Detect which cell encompasses the target text, then output its (x, y) center coordinate. 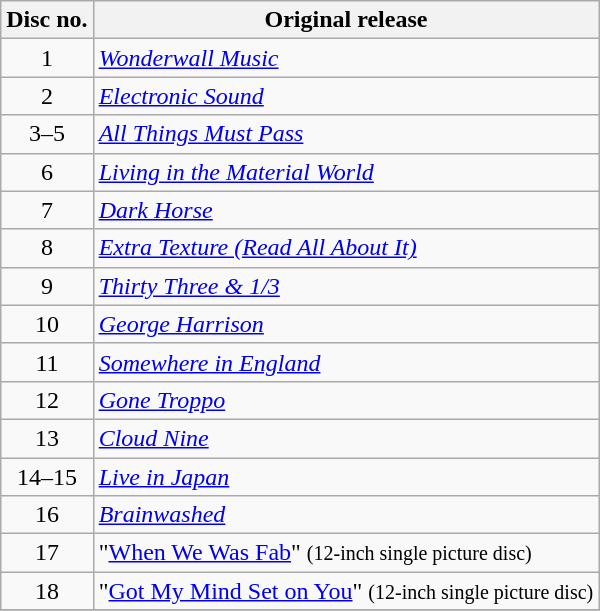
6 (47, 172)
9 (47, 286)
1 (47, 58)
17 (47, 553)
"Got My Mind Set on You" (12-inch single picture disc) (346, 591)
Electronic Sound (346, 96)
Cloud Nine (346, 438)
"When We Was Fab" (12-inch single picture disc) (346, 553)
Somewhere in England (346, 362)
Brainwashed (346, 515)
10 (47, 324)
Dark Horse (346, 210)
Original release (346, 20)
All Things Must Pass (346, 134)
11 (47, 362)
George Harrison (346, 324)
Extra Texture (Read All About It) (346, 248)
Thirty Three & 1/3 (346, 286)
3–5 (47, 134)
14–15 (47, 477)
Living in the Material World (346, 172)
16 (47, 515)
Gone Troppo (346, 400)
2 (47, 96)
Live in Japan (346, 477)
8 (47, 248)
12 (47, 400)
13 (47, 438)
Wonderwall Music (346, 58)
7 (47, 210)
Disc no. (47, 20)
18 (47, 591)
